Extract the [x, y] coordinate from the center of the cell holding the provided text.  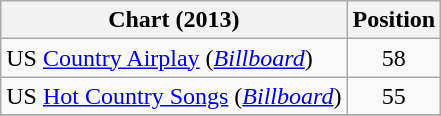
US Hot Country Songs (Billboard) [174, 96]
55 [394, 96]
58 [394, 58]
US Country Airplay (Billboard) [174, 58]
Position [394, 20]
Chart (2013) [174, 20]
